Search for the cell housing the specified text and yield its (x, y) center coordinate. 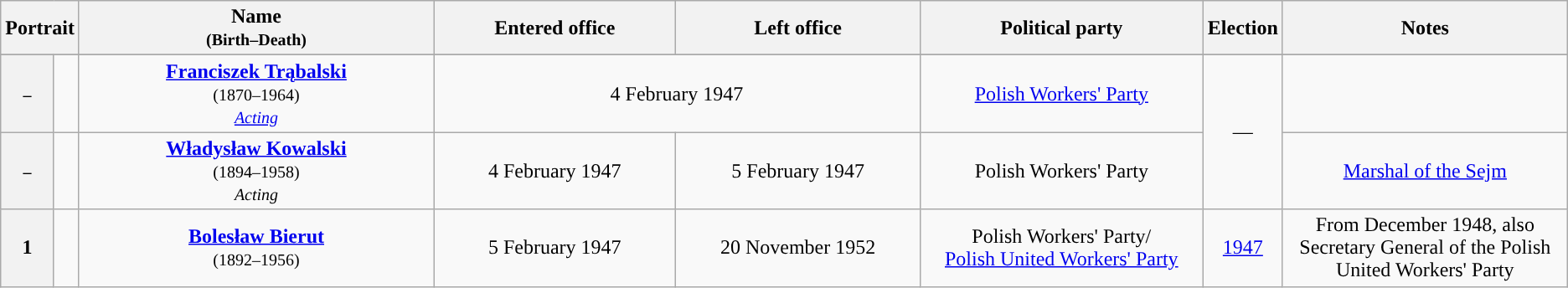
Entered office (554, 28)
— (1243, 132)
Marshal of the Sejm (1425, 171)
From December 1948, also Secretary General of the Polish United Workers' Party (1425, 248)
Władysław Kowalski(1894–1958)Acting (256, 171)
Notes (1425, 28)
1947 (1243, 248)
Election (1243, 28)
1 (27, 248)
Name(Birth–Death) (256, 28)
Polish Workers' Party/Polish United Workers' Party (1061, 248)
Portrait (40, 28)
Political party (1061, 28)
20 November 1952 (797, 248)
Franciszek Trąbalski(1870–1964)Acting (256, 94)
Left office (797, 28)
Bolesław Bierut(1892–1956) (256, 248)
